Locate the cell with the specified text and output its (x, y) center coordinate. 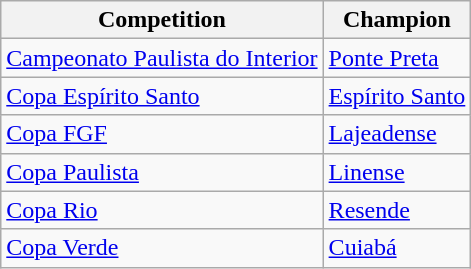
Champion (397, 20)
Copa Espírito Santo (162, 96)
Cuiabá (397, 248)
Ponte Preta (397, 58)
Espírito Santo (397, 96)
Copa Verde (162, 248)
Linense (397, 172)
Lajeadense (397, 134)
Copa FGF (162, 134)
Copa Paulista (162, 172)
Campeonato Paulista do Interior (162, 58)
Copa Rio (162, 210)
Competition (162, 20)
Resende (397, 210)
